Detect which cell encompasses the target text, then output its (x, y) center coordinate. 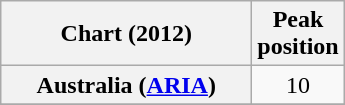
10 (298, 85)
Australia (ARIA) (126, 85)
Chart (2012) (126, 34)
Peakposition (298, 34)
